Find where the given text appears and provide that cell's center as [X, Y] coordinate. 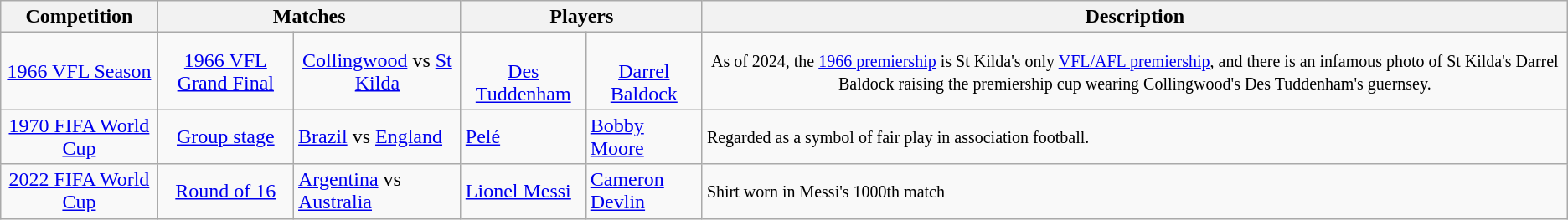
Round of 16 [225, 191]
Cameron Devlin [643, 191]
Matches [309, 17]
1970 FIFA World Cup [79, 137]
2022 FIFA World Cup [79, 191]
Regarded as a symbol of fair play in association football. [1134, 137]
1966 VFL Grand Final [225, 71]
Description [1134, 17]
Darrel Baldock [643, 71]
Group stage [225, 137]
Argentina vs Australia [378, 191]
Pelé [523, 137]
Collingwood vs St Kilda [378, 71]
Players [581, 17]
Competition [79, 17]
1966 VFL Season [79, 71]
Des Tuddenham [523, 71]
Bobby Moore [643, 137]
Shirt worn in Messi's 1000th match [1134, 191]
Brazil vs England [378, 137]
Lionel Messi [523, 191]
